Scan for the cell matching the given text and deliver its (X, Y) coordinate at center. 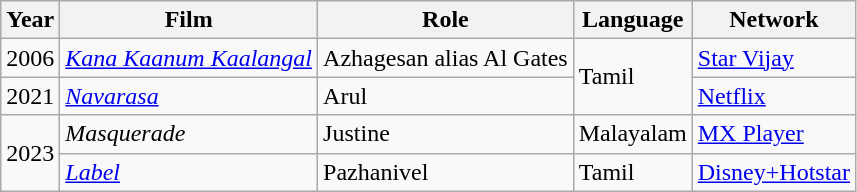
Network (774, 20)
Disney+Hotstar (774, 172)
Label (189, 172)
MX Player (774, 134)
Masquerade (189, 134)
Kana Kaanum Kaalangal (189, 58)
2021 (30, 96)
Language (632, 20)
Year (30, 20)
Justine (446, 134)
Azhagesan alias Al Gates (446, 58)
Pazhanivel (446, 172)
Star Vijay (774, 58)
2023 (30, 153)
Role (446, 20)
Navarasa (189, 96)
Film (189, 20)
Arul (446, 96)
Malayalam (632, 134)
Netflix (774, 96)
2006 (30, 58)
